Output the (X, Y) coordinate of the center of the cell containing the given text.  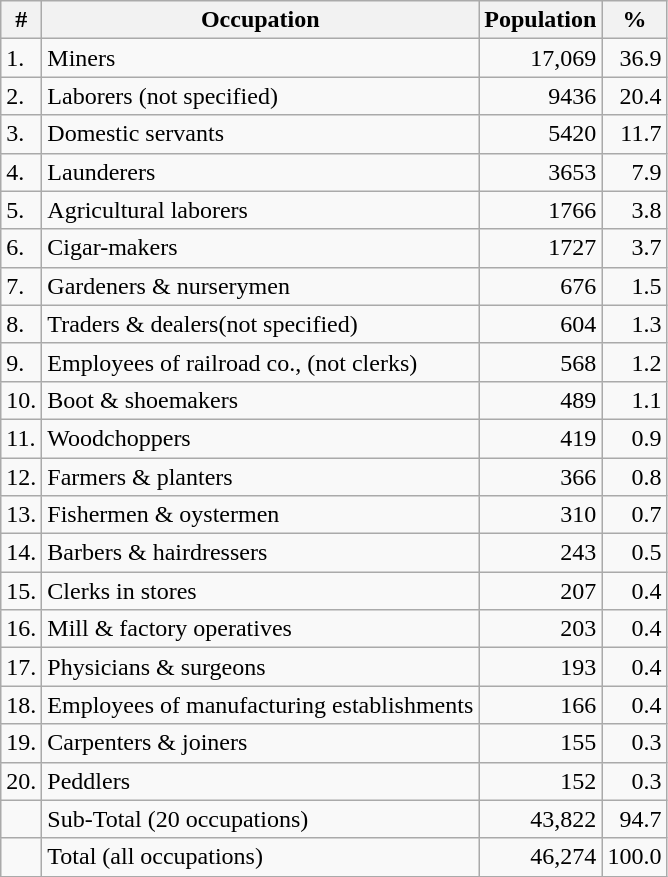
Barbers & hairdressers (260, 553)
155 (540, 743)
0.7 (634, 515)
0.8 (634, 477)
10. (22, 400)
1.3 (634, 324)
366 (540, 477)
6. (22, 248)
100.0 (634, 857)
Boot & shoemakers (260, 400)
Employees of railroad co., (not clerks) (260, 362)
Traders & dealers(not specified) (260, 324)
13. (22, 515)
1.1 (634, 400)
193 (540, 667)
% (634, 20)
Clerks in stores (260, 591)
11. (22, 438)
152 (540, 781)
1727 (540, 248)
11.7 (634, 134)
Occupation (260, 20)
36.9 (634, 58)
8. (22, 324)
243 (540, 553)
5420 (540, 134)
20. (22, 781)
46,274 (540, 857)
Domestic servants (260, 134)
9. (22, 362)
0.5 (634, 553)
1.2 (634, 362)
Carpenters & joiners (260, 743)
3. (22, 134)
1766 (540, 210)
Launderers (260, 172)
17,069 (540, 58)
20.4 (634, 96)
3653 (540, 172)
0.9 (634, 438)
Employees of manufacturing establishments (260, 705)
Cigar-makers (260, 248)
# (22, 20)
18. (22, 705)
Woodchoppers (260, 438)
3.8 (634, 210)
Laborers (not specified) (260, 96)
Mill & factory operatives (260, 629)
43,822 (540, 819)
2. (22, 96)
203 (540, 629)
489 (540, 400)
1.5 (634, 286)
419 (540, 438)
3.7 (634, 248)
7.9 (634, 172)
Population (540, 20)
4. (22, 172)
7. (22, 286)
Sub-Total (20 occupations) (260, 819)
94.7 (634, 819)
604 (540, 324)
15. (22, 591)
310 (540, 515)
Total (all occupations) (260, 857)
207 (540, 591)
Miners (260, 58)
Physicians & surgeons (260, 667)
1. (22, 58)
Fishermen & oystermen (260, 515)
Peddlers (260, 781)
Farmers & planters (260, 477)
17. (22, 667)
Gardeners & nurserymen (260, 286)
12. (22, 477)
568 (540, 362)
19. (22, 743)
166 (540, 705)
9436 (540, 96)
16. (22, 629)
5. (22, 210)
676 (540, 286)
14. (22, 553)
Agricultural laborers (260, 210)
